Identify which cell holds the provided text, then report its [X, Y] central coordinate. 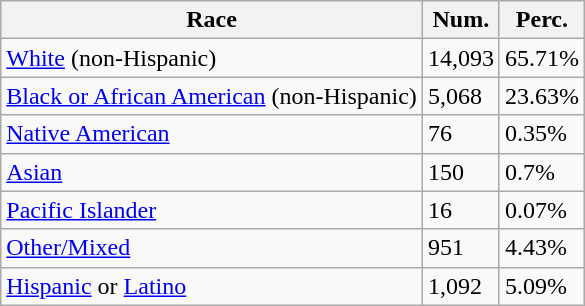
16 [460, 210]
4.43% [542, 248]
14,093 [460, 58]
76 [460, 134]
White (non-Hispanic) [212, 58]
Pacific Islander [212, 210]
0.07% [542, 210]
150 [460, 172]
5,068 [460, 96]
Hispanic or Latino [212, 286]
Asian [212, 172]
951 [460, 248]
Black or African American (non-Hispanic) [212, 96]
1,092 [460, 286]
Perc. [542, 20]
0.35% [542, 134]
Num. [460, 20]
Other/Mixed [212, 248]
0.7% [542, 172]
65.71% [542, 58]
Race [212, 20]
5.09% [542, 286]
Native American [212, 134]
23.63% [542, 96]
